Identify which cell holds the provided text, then report its (X, Y) central coordinate. 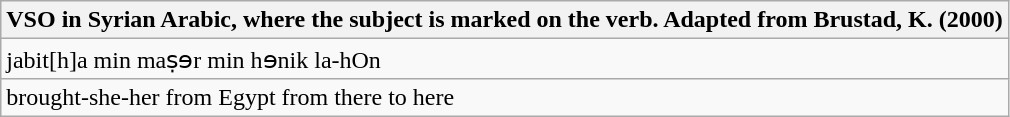
jabit[h]a min maṣɘr min hɘnik la-hOn (505, 59)
brought-she-her from Egypt from there to here (505, 97)
VSO in Syrian Arabic, where the subject is marked on the verb. Adapted from Brustad, K. (2000) (505, 20)
